Capture the cell that displays the provided text and extract its [X, Y] central coordinate. 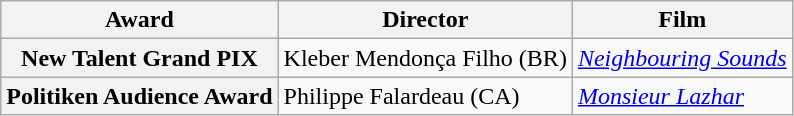
Director [425, 20]
Philippe Falardeau (CA) [425, 96]
New Talent Grand PIX [140, 58]
Kleber Mendonça Filho (BR) [425, 58]
Award [140, 20]
Monsieur Lazhar [682, 96]
Politiken Audience Award [140, 96]
Neighbouring Sounds [682, 58]
Film [682, 20]
